Provide the [X, Y] coordinate of the cell's center where the given text is located.  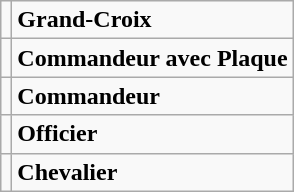
Commandeur [152, 96]
Officier [152, 134]
Commandeur avec Plaque [152, 58]
Chevalier [152, 172]
Grand-Croix [152, 20]
